Identify which cell holds the provided text, then report its [X, Y] central coordinate. 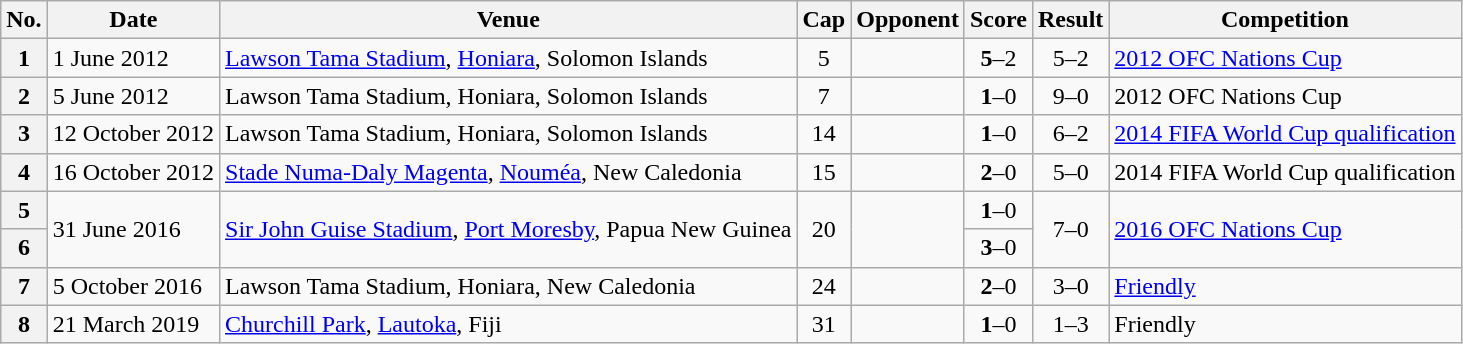
Competition [1285, 20]
1 June 2012 [133, 58]
24 [824, 286]
5–0 [1070, 172]
5 June 2012 [133, 96]
Venue [508, 20]
Result [1070, 20]
3 [24, 134]
9–0 [1070, 96]
No. [24, 20]
Sir John Guise Stadium, Port Moresby, Papua New Guinea [508, 229]
1–3 [1070, 324]
8 [24, 324]
6–2 [1070, 134]
Stade Numa-Daly Magenta, Nouméa, New Caledonia [508, 172]
5 October 2016 [133, 286]
15 [824, 172]
Opponent [908, 20]
2 [24, 96]
4 [24, 172]
31 June 2016 [133, 229]
20 [824, 229]
2016 OFC Nations Cup [1285, 229]
14 [824, 134]
6 [24, 248]
1 [24, 58]
Cap [824, 20]
16 October 2012 [133, 172]
21 March 2019 [133, 324]
Churchill Park, Lautoka, Fiji [508, 324]
31 [824, 324]
12 October 2012 [133, 134]
7–0 [1070, 229]
Lawson Tama Stadium, Honiara, New Caledonia [508, 286]
Score [998, 20]
Date [133, 20]
